Output the [x, y] coordinate of the center of the cell containing the given text.  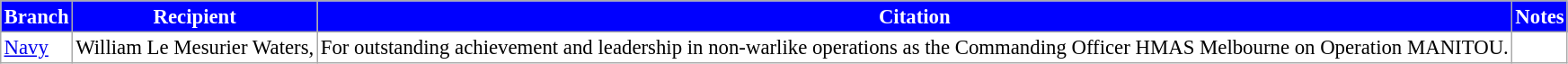
Notes [1540, 16]
Navy [37, 47]
Branch [37, 16]
William Le Mesurier Waters, [194, 47]
Citation [915, 16]
For outstanding achievement and leadership in non-warlike operations as the Commanding Officer HMAS Melbourne on Operation MANITOU. [915, 47]
Recipient [194, 16]
